Locate the cell with the specified text and output its (X, Y) center coordinate. 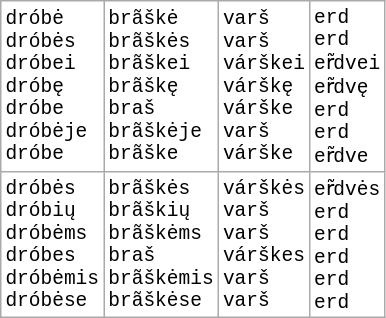
erderder̃dveier̃dvęerderder̃dve (346, 86)
várškėsvaršvaršvárškesvaršvarš (264, 245)
varšvaršvárškeivárškęvárškevaršvárške (264, 86)
dróbėsdróbiųdróbėmsdróbesdróbėmisdróbėse (52, 245)
dróbėdróbėsdróbeidróbędróbedróbėjedróbe (52, 86)
brãškėbrãškėsbrãškeibrãškębrašbrãškėjebrãške (162, 86)
er̃dvėserderderderderd (346, 245)
brãškėsbrãškiųbrãškėmsbrašbrãškėmisbrãškėse (162, 245)
